Identify which cell holds the provided text, then report its [X, Y] central coordinate. 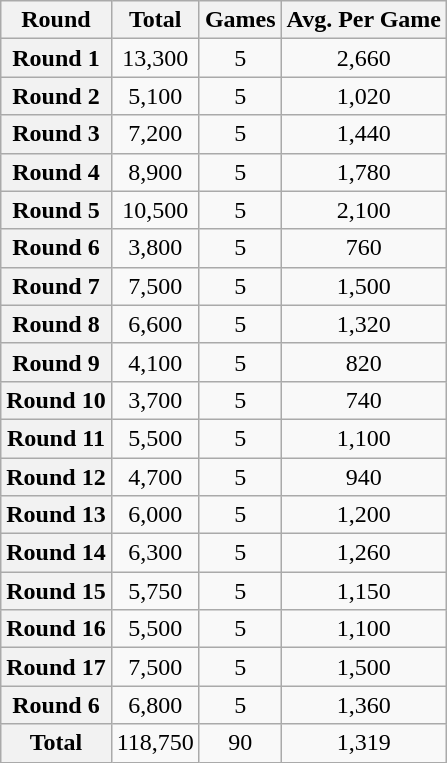
13,300 [155, 58]
6,600 [155, 324]
4,700 [155, 477]
740 [364, 400]
Round 7 [56, 286]
1,360 [364, 705]
Round 10 [56, 400]
118,750 [155, 743]
Round 4 [56, 172]
6,000 [155, 515]
90 [240, 743]
Round 13 [56, 515]
Round [56, 20]
Round 15 [56, 591]
4,100 [155, 362]
5,100 [155, 96]
1,320 [364, 324]
1,440 [364, 134]
2,100 [364, 210]
7,200 [155, 134]
940 [364, 477]
6,800 [155, 705]
1,780 [364, 172]
820 [364, 362]
3,700 [155, 400]
1,020 [364, 96]
Round 5 [56, 210]
1,319 [364, 743]
1,260 [364, 553]
Games [240, 20]
3,800 [155, 248]
5,750 [155, 591]
760 [364, 248]
Round 8 [56, 324]
Round 2 [56, 96]
Avg. Per Game [364, 20]
1,200 [364, 515]
10,500 [155, 210]
Round 16 [56, 629]
Round 14 [56, 553]
Round 17 [56, 667]
8,900 [155, 172]
Round 3 [56, 134]
Round 12 [56, 477]
Round 9 [56, 362]
1,150 [364, 591]
Round 1 [56, 58]
6,300 [155, 553]
Round 11 [56, 438]
2,660 [364, 58]
